Return [X, Y] of the center of cell containing provided text 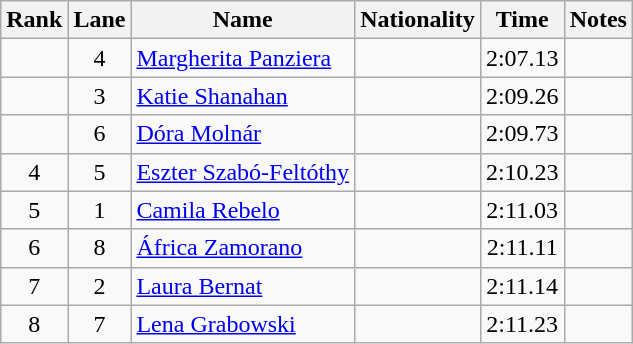
Dóra Molnár [243, 134]
Nationality [418, 20]
África Zamorano [243, 248]
1 [100, 210]
Rank [34, 20]
Time [522, 20]
Margherita Panziera [243, 58]
Camila Rebelo [243, 210]
2:09.26 [522, 96]
2:11.11 [522, 248]
Eszter Szabó-Feltóthy [243, 172]
2:09.73 [522, 134]
Notes [598, 20]
Katie Shanahan [243, 96]
2:10.23 [522, 172]
Laura Bernat [243, 286]
2:11.23 [522, 324]
Name [243, 20]
2:11.14 [522, 286]
Lena Grabowski [243, 324]
2 [100, 286]
Lane [100, 20]
2:07.13 [522, 58]
2:11.03 [522, 210]
3 [100, 96]
